For the text-containing cell, return its midpoint in (X, Y) coordinate format. 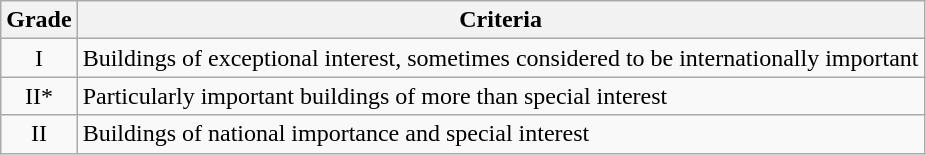
Criteria (500, 20)
Particularly important buildings of more than special interest (500, 96)
Grade (39, 20)
II* (39, 96)
Buildings of national importance and special interest (500, 134)
I (39, 58)
II (39, 134)
Buildings of exceptional interest, sometimes considered to be internationally important (500, 58)
